Determine the [X, Y] coordinate at the center of the cell enclosing the given text.  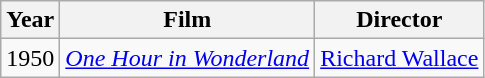
1950 [30, 58]
Richard Wallace [400, 58]
One Hour in Wonderland [188, 58]
Film [188, 20]
Year [30, 20]
Director [400, 20]
